Identify which cell holds the provided text, then report its [X, Y] central coordinate. 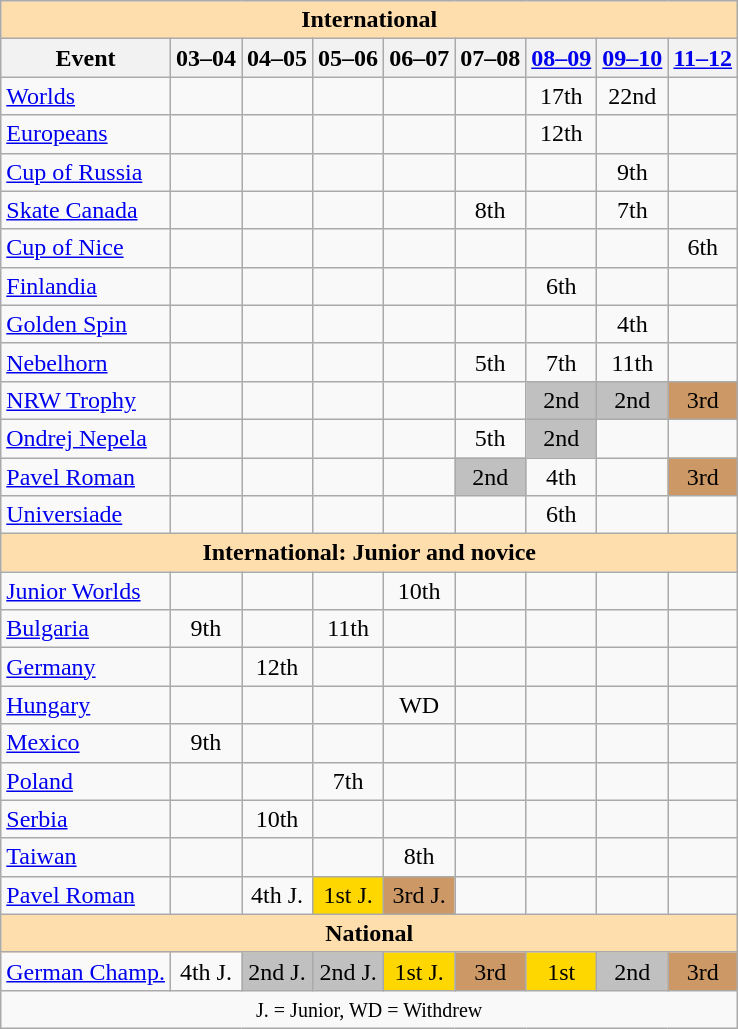
03–04 [206, 58]
NRW Trophy [86, 400]
09–10 [632, 58]
Hungary [86, 705]
Mexico [86, 743]
Ondrej Nepela [86, 438]
J. = Junior, WD = Withdrew [370, 1009]
06–07 [420, 58]
Bulgaria [86, 629]
Nebelhorn [86, 362]
Skate Canada [86, 210]
Germany [86, 667]
07–08 [490, 58]
International [370, 20]
Junior Worlds [86, 591]
International: Junior and novice [370, 553]
Worlds [86, 96]
11–12 [703, 58]
Finlandia [86, 286]
Golden Spin [86, 324]
Universiade [86, 515]
German Champ. [86, 971]
Cup of Nice [86, 248]
Serbia [86, 819]
04–05 [278, 58]
National [370, 933]
WD [420, 705]
Event [86, 58]
08–09 [562, 58]
3rd J. [420, 895]
1st [562, 971]
Taiwan [86, 857]
Europeans [86, 134]
Poland [86, 781]
22nd [632, 96]
17th [562, 96]
05–06 [348, 58]
Cup of Russia [86, 172]
